Scan for the cell matching the given text and deliver its (X, Y) coordinate at center. 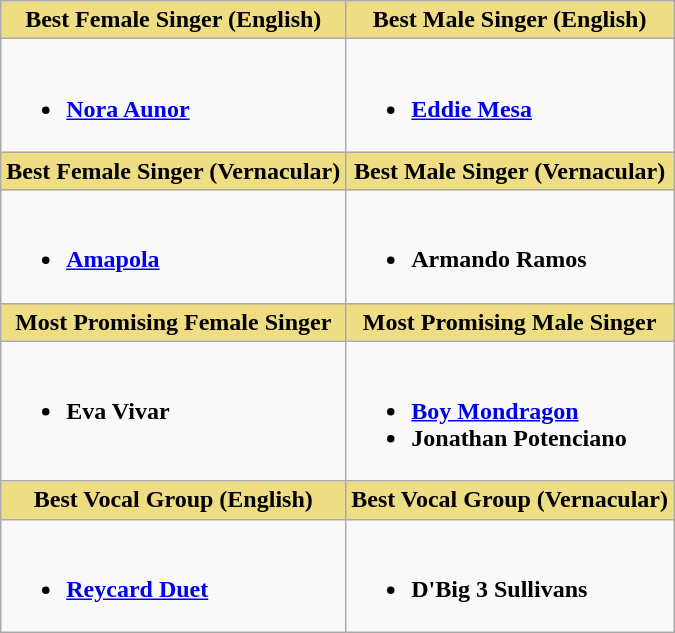
Best Vocal Group (English) (174, 500)
D'Big 3 Sullivans (510, 576)
Nora Aunor (174, 96)
Armando Ramos (510, 246)
Boy MondragonJonathan Potenciano (510, 411)
Eddie Mesa (510, 96)
Best Female Singer (Vernacular) (174, 171)
Amapola (174, 246)
Best Male Singer (Vernacular) (510, 171)
Most Promising Male Singer (510, 322)
Best Male Singer (English) (510, 20)
Reycard Duet (174, 576)
Best Vocal Group (Vernacular) (510, 500)
Best Female Singer (English) (174, 20)
Most Promising Female Singer (174, 322)
Eva Vivar (174, 411)
